Return the (X, Y) coordinate for the center point of the cell that contains the specified text.  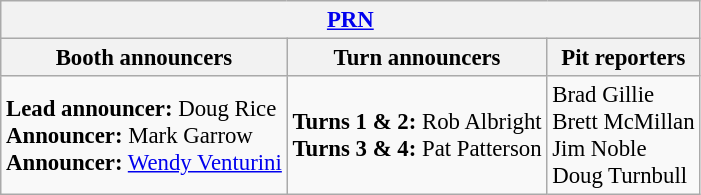
Turn announcers (417, 58)
Brad GillieBrett McMillanJim NobleDoug Turnbull (624, 136)
PRN (350, 20)
Pit reporters (624, 58)
Booth announcers (144, 58)
Lead announcer: Doug RiceAnnouncer: Mark GarrowAnnouncer: Wendy Venturini (144, 136)
Turns 1 & 2: Rob AlbrightTurns 3 & 4: Pat Patterson (417, 136)
